Output the [X, Y] coordinate of the center of the cell containing the given text.  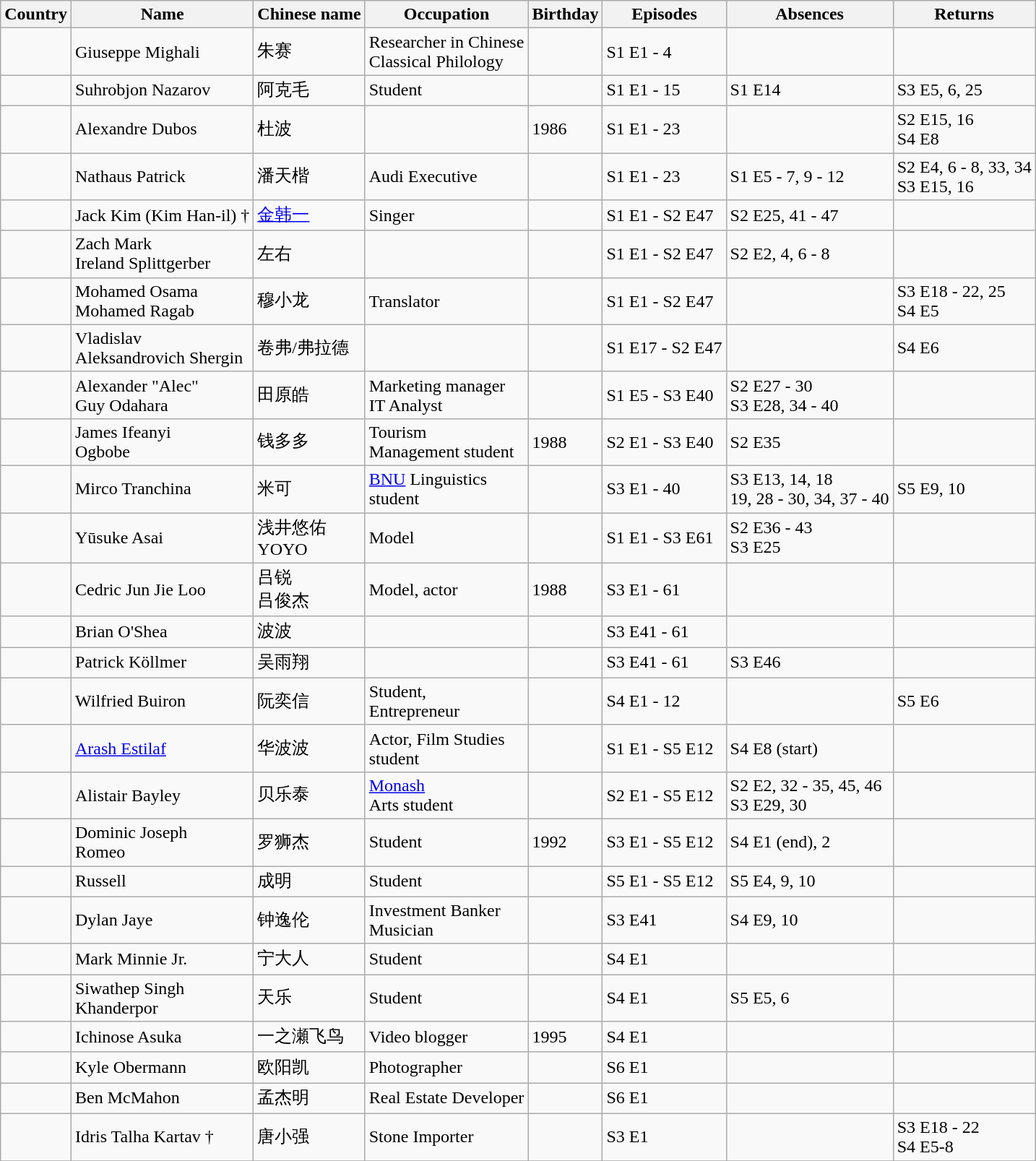
一之瀬飞鸟 [309, 1037]
S4 E1 - 12 [665, 701]
田原皓 [309, 394]
左右 [309, 254]
天乐 [309, 998]
Russell [162, 881]
S4 E8 (start) [809, 748]
S1 E5 - 7, 9 - 12 [809, 176]
唐小强 [309, 1137]
S2 E15, 16S4 E8 [964, 129]
S2 E25, 41 - 47 [809, 215]
成明 [309, 881]
S3 E1 - 61 [665, 590]
Ichinose Asuka [162, 1037]
Marketing managerIT Analyst [446, 394]
Model [446, 538]
S3 E5, 6, 25 [964, 91]
Suhrobjon Nazarov [162, 91]
Chinese name [309, 14]
James IfeanyiOgbobe [162, 442]
杜波 [309, 129]
Singer [446, 215]
穆小龙 [309, 301]
Audi Executive [446, 176]
Idris Talha Kartav † [162, 1137]
金韩一 [309, 215]
MonashArts student [446, 795]
Dominic JosephRomeo [162, 842]
S1 E1 - 15 [665, 91]
S3 E41 [665, 920]
Mirco Tranchina [162, 488]
VladislavAleksandrovich Shergin [162, 348]
Photographer [446, 1068]
Alistair Bayley [162, 795]
Real Estate Developer [446, 1098]
S2 E27 - 30S3 E28, 34 - 40 [809, 394]
阮奕信 [309, 701]
Stone Importer [446, 1137]
S3 E1 - S5 E12 [665, 842]
Siwathep SinghKhanderpor [162, 998]
米可 [309, 488]
1995 [565, 1037]
Student, Entrepreneur [446, 701]
Mohamed Osama Mohamed Ragab [162, 301]
S4 E9, 10 [809, 920]
华波波 [309, 748]
S5 E4, 9, 10 [809, 881]
Alexandre Dubos [162, 129]
1986 [565, 129]
罗狮杰 [309, 842]
Researcher in ChineseClassical Philology [446, 52]
浅井悠佑YOYO [309, 538]
Name [162, 14]
Video blogger [446, 1037]
Arash Estilaf [162, 748]
S2 E2, 32 - 35, 45, 46S3 E29, 30 [809, 795]
S4 E6 [964, 348]
S2 E36 - 43S3 E25 [809, 538]
Alexander "Alec" Guy Odahara [162, 394]
吴雨翔 [309, 663]
Returns [964, 14]
Cedric Jun Jie Loo [162, 590]
S1 E1 - 4 [665, 52]
Model, actor [446, 590]
S2 E1 - S5 E12 [665, 795]
Occupation [446, 14]
Patrick Köllmer [162, 663]
S4 E1 (end), 2 [809, 842]
Investment BankerMusician [446, 920]
S1 E1 - S5 E12 [665, 748]
S1 E5 - S3 E40 [665, 394]
Brian O'Shea [162, 631]
钟逸伦 [309, 920]
S2 E4, 6 - 8, 33, 34S3 E15, 16 [964, 176]
S3 E13, 14, 1819, 28 - 30, 34, 37 - 40 [809, 488]
S2 E1 - S3 E40 [665, 442]
S5 E9, 10 [964, 488]
S2 E35 [809, 442]
S3 E46 [809, 663]
Episodes [665, 14]
Actor, Film Studiesstudent [446, 748]
Birthday [565, 14]
朱赛 [309, 52]
Absences [809, 14]
Jack Kim (Kim Han-il) † [162, 215]
S5 E5, 6 [809, 998]
S1 E1 - S3 E61 [665, 538]
Zach MarkIreland Splittgerber [162, 254]
贝乐泰 [309, 795]
S1 E17 - S2 E47 [665, 348]
Mark Minnie Jr. [162, 959]
Giuseppe Mighali [162, 52]
卷弗/弗拉德 [309, 348]
宁大人 [309, 959]
潘天楷 [309, 176]
Country [36, 14]
Yūsuke Asai [162, 538]
TourismManagement student [446, 442]
Ben McMahon [162, 1098]
S3 E1 - 40 [665, 488]
1992 [565, 842]
阿克毛 [309, 91]
吕锐吕俊杰 [309, 590]
S5 E1 - S5 E12 [665, 881]
S3 E18 - 22, 25S4 E5 [964, 301]
S5 E6 [964, 701]
Wilfried Buiron [162, 701]
BNU Linguisticsstudent [446, 488]
Translator [446, 301]
钱多多 [309, 442]
S1 E14 [809, 91]
欧阳凯 [309, 1068]
Kyle Obermann [162, 1068]
孟杰明 [309, 1098]
S3 E18 - 22S4 E5-8 [964, 1137]
Dylan Jaye [162, 920]
Nathaus Patrick [162, 176]
波波 [309, 631]
S3 E1 [665, 1137]
S2 E2, 4, 6 - 8 [809, 254]
